Detect which cell encompasses the target text, then output its (x, y) center coordinate. 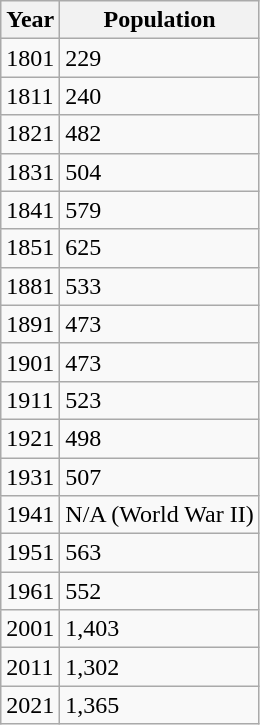
2021 (30, 705)
2001 (30, 629)
1801 (30, 58)
1,302 (160, 667)
1961 (30, 591)
1841 (30, 210)
1921 (30, 438)
Year (30, 20)
1851 (30, 248)
579 (160, 210)
498 (160, 438)
1,365 (160, 705)
625 (160, 248)
2011 (30, 667)
482 (160, 134)
1831 (30, 172)
563 (160, 553)
1891 (30, 324)
1941 (30, 515)
1881 (30, 286)
Population (160, 20)
1811 (30, 96)
1901 (30, 362)
1,403 (160, 629)
523 (160, 400)
1931 (30, 477)
229 (160, 58)
507 (160, 477)
1911 (30, 400)
N/A (World War II) (160, 515)
504 (160, 172)
1821 (30, 134)
1951 (30, 553)
240 (160, 96)
552 (160, 591)
533 (160, 286)
